Detect which cell encompasses the target text, then output its [x, y] center coordinate. 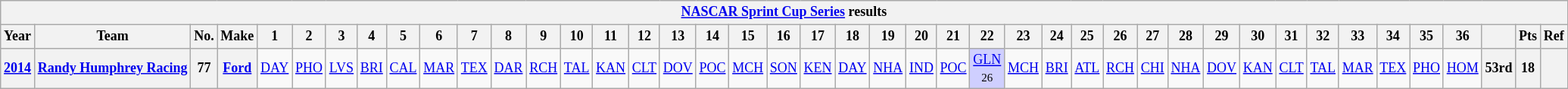
ATL [1087, 68]
1 [275, 37]
23 [1024, 37]
11 [611, 37]
32 [1323, 37]
25 [1087, 37]
KEN [818, 68]
CHI [1152, 68]
4 [371, 37]
GLN26 [987, 68]
36 [1463, 37]
17 [818, 37]
6 [439, 37]
3 [341, 37]
24 [1057, 37]
Year [18, 37]
Randy Humphrey Racing [112, 68]
29 [1222, 37]
26 [1121, 37]
No. [204, 37]
Team [112, 37]
2 [309, 37]
DAR [509, 68]
16 [783, 37]
12 [644, 37]
5 [403, 37]
15 [748, 37]
CAL [403, 68]
30 [1258, 37]
77 [204, 68]
33 [1358, 37]
8 [509, 37]
13 [678, 37]
Ref [1554, 37]
28 [1186, 37]
Pts [1528, 37]
Ford [238, 68]
27 [1152, 37]
21 [953, 37]
HOM [1463, 68]
LVS [341, 68]
22 [987, 37]
2014 [18, 68]
NASCAR Sprint Cup Series results [784, 12]
35 [1426, 37]
19 [888, 37]
7 [474, 37]
31 [1292, 37]
53rd [1499, 68]
10 [577, 37]
9 [544, 37]
SON [783, 68]
Make [238, 37]
IND [922, 68]
34 [1393, 37]
20 [922, 37]
14 [712, 37]
